Output the (x, y) coordinate of the center of the cell containing the given text.  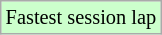
Fastest session lap (81, 17)
